Scan for the cell matching the given text and deliver its [X, Y] coordinate at center. 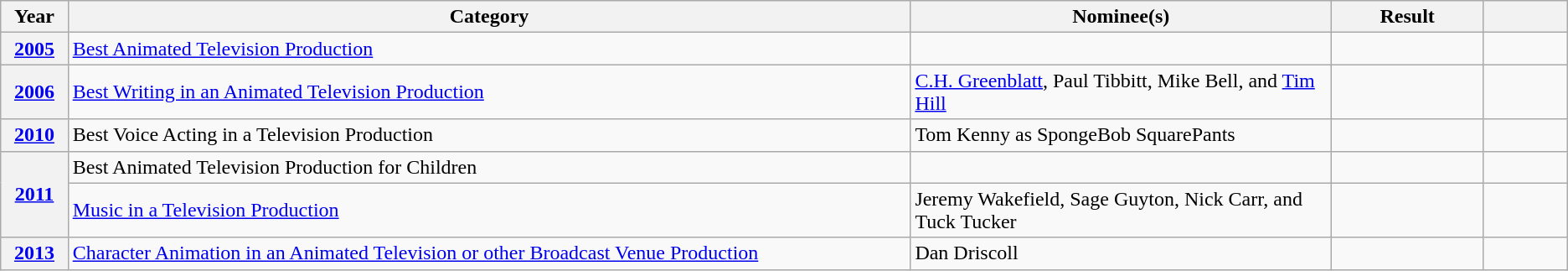
Category [489, 17]
Best Voice Acting in a Television Production [489, 135]
C.H. Greenblatt, Paul Tibbitt, Mike Bell, and Tim Hill [1121, 92]
Tom Kenny as SpongeBob SquarePants [1121, 135]
Year [34, 17]
Music in a Television Production [489, 210]
Character Animation in an Animated Television or other Broadcast Venue Production [489, 253]
Best Animated Television Production for Children [489, 167]
2010 [34, 135]
2013 [34, 253]
2006 [34, 92]
2005 [34, 49]
Jeremy Wakefield, Sage Guyton, Nick Carr, and Tuck Tucker [1121, 210]
Dan Driscoll [1121, 253]
Result [1407, 17]
Nominee(s) [1121, 17]
Best Animated Television Production [489, 49]
Best Writing in an Animated Television Production [489, 92]
2011 [34, 195]
